For the text-containing cell, return its midpoint in (x, y) coordinate format. 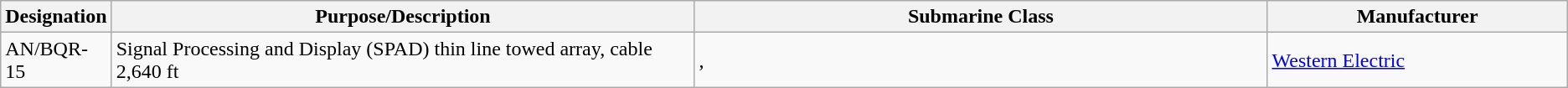
AN/BQR-15 (56, 60)
Signal Processing and Display (SPAD) thin line towed array, cable 2,640 ft (403, 60)
Purpose/Description (403, 17)
Designation (56, 17)
Manufacturer (1417, 17)
Western Electric (1417, 60)
Submarine Class (981, 17)
, (981, 60)
